Determine the [X, Y] coordinate at the center of the cell enclosing the given text.  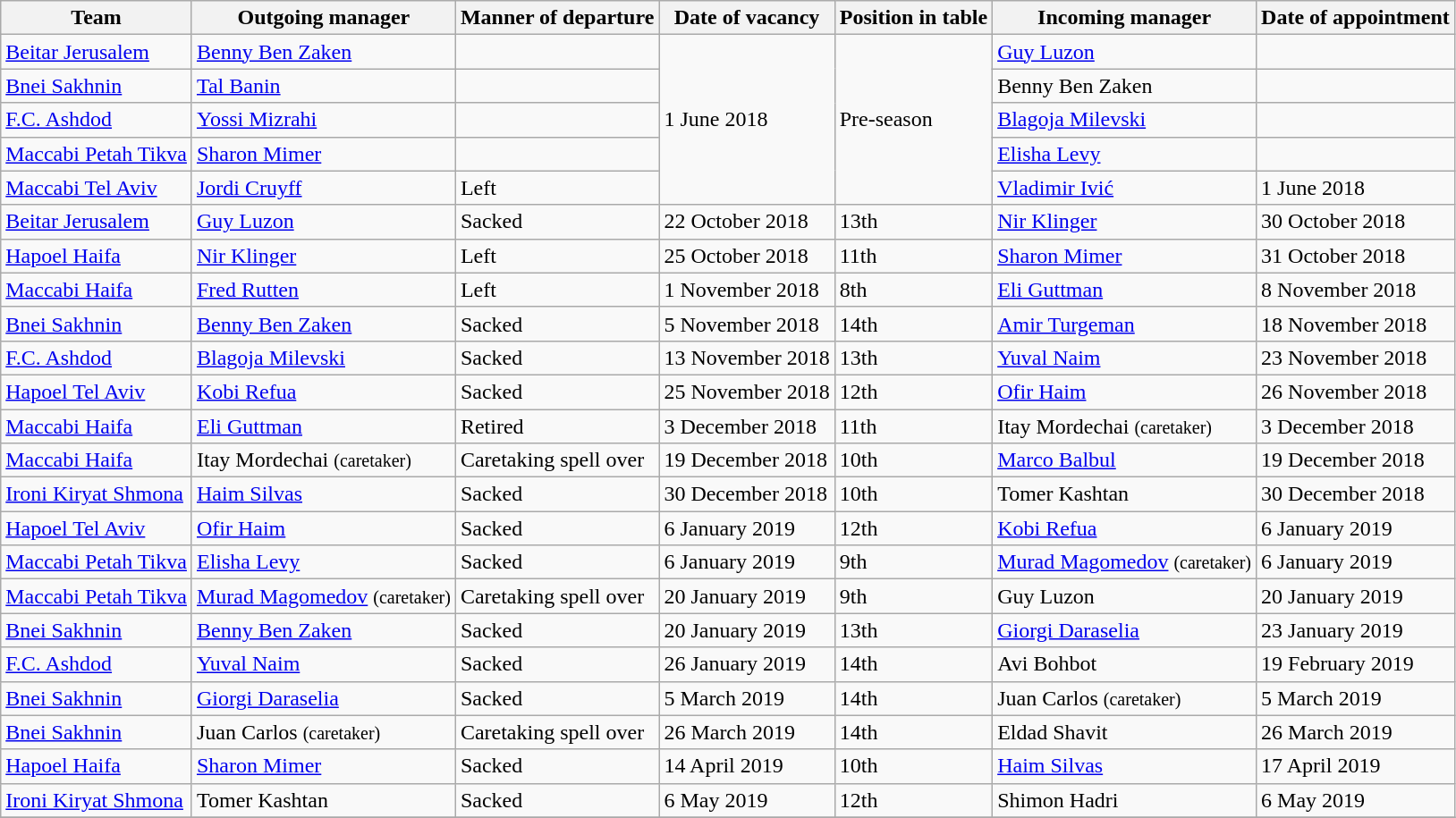
19 February 2019 [1356, 664]
26 January 2019 [747, 664]
Maccabi Tel Aviv [97, 188]
5 November 2018 [747, 324]
13 November 2018 [747, 358]
Team [97, 18]
30 October 2018 [1356, 222]
26 November 2018 [1356, 392]
Date of vacancy [747, 18]
Amir Turgeman [1125, 324]
25 October 2018 [747, 256]
Shimon Hadri [1125, 800]
Incoming manager [1125, 18]
31 October 2018 [1356, 256]
23 January 2019 [1356, 630]
Outgoing manager [324, 18]
1 November 2018 [747, 290]
8th [913, 290]
Eldad Shavit [1125, 732]
Position in table [913, 18]
Avi Bohbot [1125, 664]
23 November 2018 [1356, 358]
22 October 2018 [747, 222]
Manner of departure [556, 18]
25 November 2018 [747, 392]
Yossi Mizrahi [324, 120]
Tal Banin [324, 86]
Date of appointment [1356, 18]
18 November 2018 [1356, 324]
Retired [556, 426]
Fred Rutten [324, 290]
17 April 2019 [1356, 766]
Marco Balbul [1125, 460]
14 April 2019 [747, 766]
Pre-season [913, 120]
Vladimir Ivić [1125, 188]
8 November 2018 [1356, 290]
Jordi Cruyff [324, 188]
